Return the [x, y] coordinate for the center point of the cell that contains the specified text.  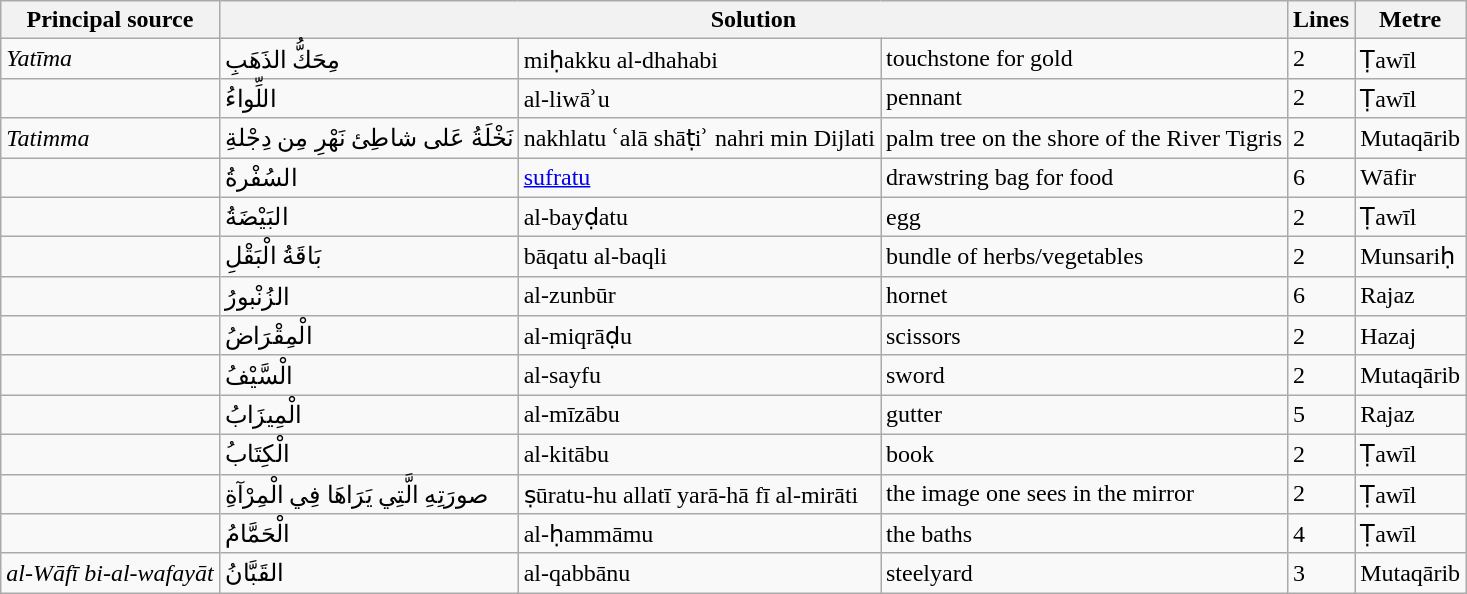
Hazaj [1410, 336]
al-Wāfī bi-al-wafayāt [110, 573]
sufratu [699, 178]
al-qabbānu [699, 573]
sword [1084, 375]
nakhlatu ʿalā shāṭiʾ nahri min Dijlati [699, 138]
touchstone for gold [1084, 59]
5 [1322, 415]
scissors [1084, 336]
al-sayfu [699, 375]
Lines [1322, 20]
الْحَمَّامُ [368, 534]
al-liwāʾu [699, 98]
صورَتِهِ الَّتِي يَرَاهَا فِي الْمِرْآةِ [368, 494]
نَخْلَةُ عَلى شاطِئ نَهْرِ مِن دِجْلةِ [368, 138]
ُالْكِتَاب [368, 454]
al-kitābu [699, 454]
3 [1322, 573]
al-miqrāḍu [699, 336]
البَيْضَةُ [368, 217]
الزُنْبورُ [368, 296]
the image one sees in the mirror [1084, 494]
al-mīzābu [699, 415]
اللِّواءُ [368, 98]
Wāfir [1410, 178]
al-bayḍatu [699, 217]
الْمِيزَابُ [368, 415]
مِحَكُّ الذَهَبِ [368, 59]
Munsariḥ [1410, 257]
gutter [1084, 415]
الْمِقْرَاضُ [368, 336]
al-zunbūr [699, 296]
القَبَّانُ [368, 573]
ṣūratu-hu allatī yarā-hā fī al-mirāti [699, 494]
Metre [1410, 20]
drawstring bag for food [1084, 178]
steelyard [1084, 573]
al-ḥammāmu [699, 534]
Tatimma [110, 138]
miḥakku al-dhahabi [699, 59]
بَاقَةُ الْبَقْلِ [368, 257]
pennant [1084, 98]
palm tree on the shore of the River Tigris [1084, 138]
bundle of herbs/vegetables [1084, 257]
hornet [1084, 296]
bāqatu al-baqli [699, 257]
Yatīma [110, 59]
Solution [753, 20]
Principal source [110, 20]
السُفْرةُ [368, 178]
الْسَّيْفُ [368, 375]
4 [1322, 534]
the baths [1084, 534]
egg [1084, 217]
book [1084, 454]
